Return (X, Y) of the center of cell containing provided text 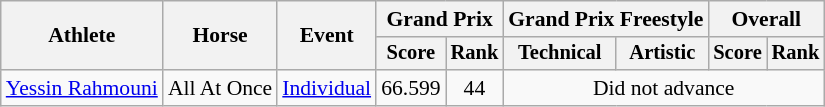
Technical (560, 54)
44 (475, 88)
Horse (220, 36)
66.599 (410, 88)
Event (326, 36)
Individual (326, 88)
Artistic (662, 54)
Did not advance (664, 88)
Grand Prix (440, 19)
Yessin Rahmouni (82, 88)
Grand Prix Freestyle (606, 19)
All At Once (220, 88)
Overall (766, 19)
Athlete (82, 36)
